Return the (x, y) coordinate for the center point of the cell that contains the specified text.  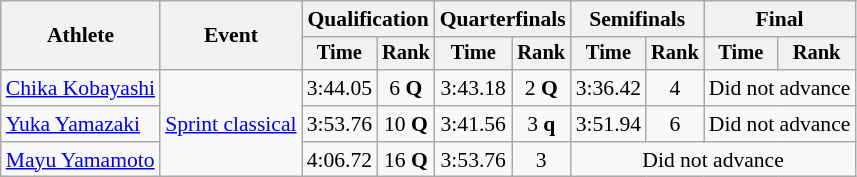
6 Q (406, 88)
Athlete (80, 36)
3:36.42 (608, 88)
3:53.76 (340, 124)
Sprint classical (230, 124)
3:43.18 (474, 88)
3:44.05 (340, 88)
Qualification (368, 19)
3:41.56 (474, 124)
Semifinals (638, 19)
Quarterfinals (503, 19)
3 q (542, 124)
4 (675, 88)
10 Q (406, 124)
3:51.94 (608, 124)
2 Q (542, 88)
Yuka Yamazaki (80, 124)
Chika Kobayashi (80, 88)
Final (780, 19)
6 (675, 124)
Event (230, 36)
